Provide the [X, Y] coordinate of the cell's center where the given text is located.  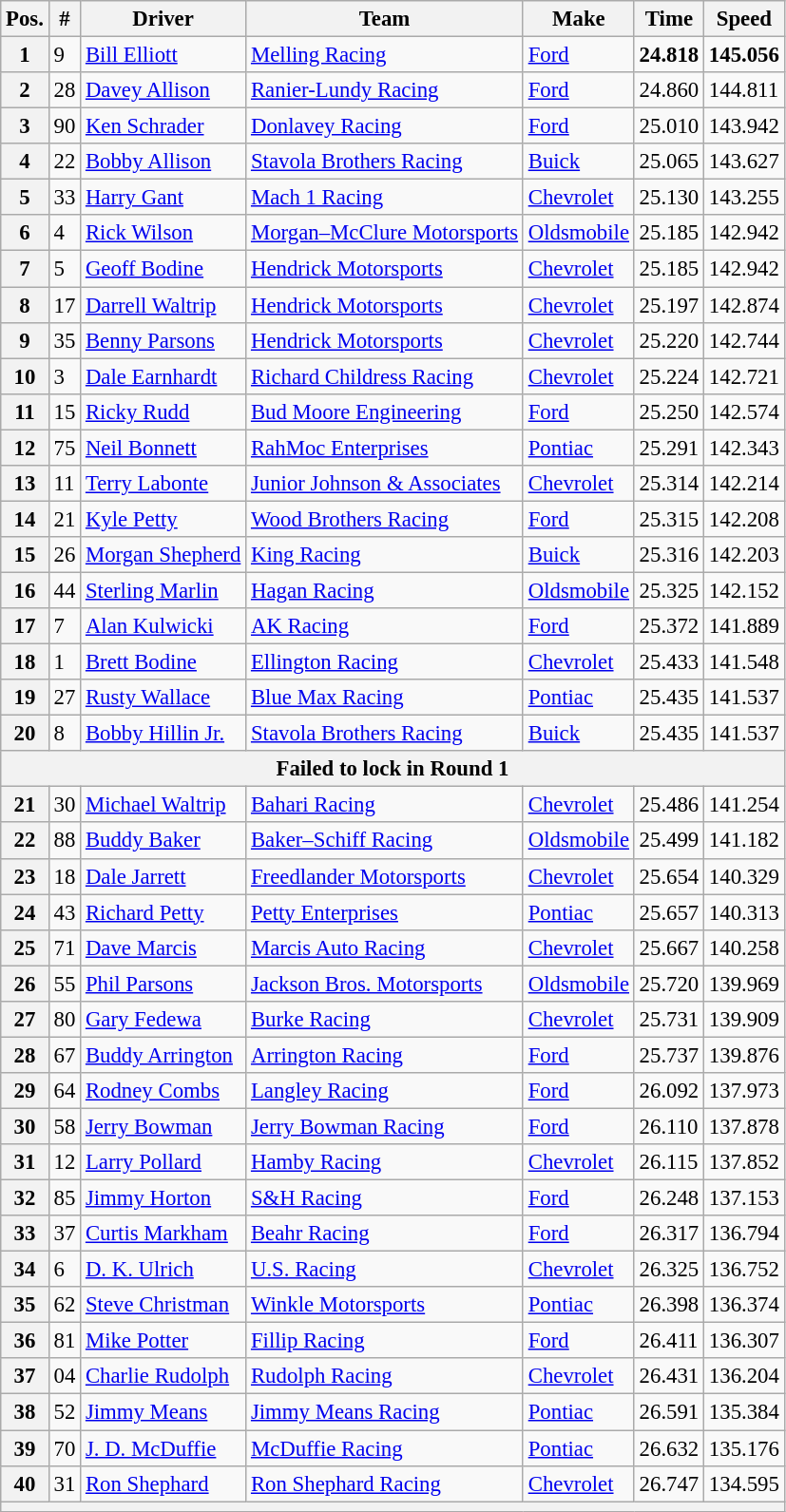
62 [65, 1305]
Buddy Baker [163, 841]
81 [65, 1341]
71 [65, 947]
Dale Jarrett [163, 876]
Jimmy Means [163, 1412]
Harry Gant [163, 198]
Rick Wilson [163, 233]
25.130 [669, 198]
139.909 [745, 1020]
44 [65, 590]
26.591 [669, 1412]
Jackson Bros. Motorsports [385, 984]
Richard Childress Racing [385, 376]
142.214 [745, 484]
Charlie Rudolph [163, 1377]
40 [25, 1483]
Melling Racing [385, 55]
136.204 [745, 1377]
Ron Shephard [163, 1483]
Bobby Allison [163, 162]
Sterling Marlin [163, 590]
29 [25, 1091]
85 [65, 1198]
Jimmy Horton [163, 1198]
137.852 [745, 1162]
136.374 [745, 1305]
Mach 1 Racing [385, 198]
142.208 [745, 519]
75 [65, 448]
24.818 [669, 55]
Morgan–McClure Motorsports [385, 233]
25.010 [669, 126]
137.153 [745, 1198]
38 [25, 1412]
Phil Parsons [163, 984]
AK Racing [385, 626]
Make [578, 19]
25.224 [669, 376]
Jerry Bowman Racing [385, 1126]
26.398 [669, 1305]
Jerry Bowman [163, 1126]
143.627 [745, 162]
140.329 [745, 876]
25.325 [669, 590]
26.747 [669, 1483]
Blue Max Racing [385, 698]
Rudolph Racing [385, 1377]
Hamby Racing [385, 1162]
24.860 [669, 90]
Rodney Combs [163, 1091]
142.574 [745, 411]
King Racing [385, 555]
Bobby Hillin Jr. [163, 734]
Alan Kulwicki [163, 626]
144.811 [745, 90]
26.317 [669, 1234]
Petty Enterprises [385, 912]
25.316 [669, 555]
139.969 [745, 984]
Driver [163, 19]
Ranier-Lundy Racing [385, 90]
Neil Bonnett [163, 448]
Ken Schrader [163, 126]
143.942 [745, 126]
D. K. Ulrich [163, 1270]
23 [25, 876]
140.258 [745, 947]
RahMoc Enterprises [385, 448]
26.411 [669, 1341]
140.313 [745, 912]
Buddy Arrington [163, 1055]
Gary Fedewa [163, 1020]
25.220 [669, 340]
26.325 [669, 1270]
Langley Racing [385, 1091]
139.876 [745, 1055]
16 [25, 590]
Junior Johnson & Associates [385, 484]
Ricky Rudd [163, 411]
Team [385, 19]
136.307 [745, 1341]
Mike Potter [163, 1341]
135.384 [745, 1412]
34 [25, 1270]
Geoff Bodine [163, 269]
S&H Racing [385, 1198]
Benny Parsons [163, 340]
Pos. [25, 19]
25.720 [669, 984]
141.889 [745, 626]
20 [25, 734]
25.737 [669, 1055]
U.S. Racing [385, 1270]
Morgan Shepherd [163, 555]
Fillip Racing [385, 1341]
88 [65, 841]
136.752 [745, 1270]
142.343 [745, 448]
Curtis Markham [163, 1234]
90 [65, 126]
25.250 [669, 411]
141.548 [745, 662]
10 [25, 376]
32 [25, 1198]
26.248 [669, 1198]
137.878 [745, 1126]
Richard Petty [163, 912]
Ron Shephard Racing [385, 1483]
25.499 [669, 841]
39 [25, 1448]
Kyle Petty [163, 519]
141.254 [745, 805]
25.197 [669, 305]
13 [25, 484]
134.595 [745, 1483]
58 [65, 1126]
J. D. McDuffie [163, 1448]
25.291 [669, 448]
141.182 [745, 841]
136.794 [745, 1234]
Steve Christman [163, 1305]
25.314 [669, 484]
Jimmy Means Racing [385, 1412]
Dave Marcis [163, 947]
Michael Waltrip [163, 805]
Failed to lock in Round 1 [393, 769]
70 [65, 1448]
Terry Labonte [163, 484]
142.874 [745, 305]
Time [669, 19]
52 [65, 1412]
Arrington Racing [385, 1055]
Bud Moore Engineering [385, 411]
Donlavey Racing [385, 126]
Bill Elliott [163, 55]
25.654 [669, 876]
142.203 [745, 555]
25.315 [669, 519]
Ellington Racing [385, 662]
145.056 [745, 55]
Hagan Racing [385, 590]
Winkle Motorsports [385, 1305]
143.255 [745, 198]
25.731 [669, 1020]
McDuffie Racing [385, 1448]
26.092 [669, 1091]
Davey Allison [163, 90]
Speed [745, 19]
25.667 [669, 947]
25.433 [669, 662]
25.372 [669, 626]
26.431 [669, 1377]
Dale Earnhardt [163, 376]
26.632 [669, 1448]
26.110 [669, 1126]
Rusty Wallace [163, 698]
Beahr Racing [385, 1234]
24 [25, 912]
25.065 [669, 162]
36 [25, 1341]
Bahari Racing [385, 805]
55 [65, 984]
142.152 [745, 590]
67 [65, 1055]
2 [25, 90]
135.176 [745, 1448]
25.486 [669, 805]
25 [25, 947]
142.721 [745, 376]
137.973 [745, 1091]
Wood Brothers Racing [385, 519]
19 [25, 698]
Marcis Auto Racing [385, 947]
26.115 [669, 1162]
80 [65, 1020]
# [65, 19]
14 [25, 519]
Burke Racing [385, 1020]
Darrell Waltrip [163, 305]
Larry Pollard [163, 1162]
142.744 [745, 340]
25.657 [669, 912]
Freedlander Motorsports [385, 876]
04 [65, 1377]
43 [65, 912]
64 [65, 1091]
Baker–Schiff Racing [385, 841]
Brett Bodine [163, 662]
